Detect which cell encompasses the target text, then output its [x, y] center coordinate. 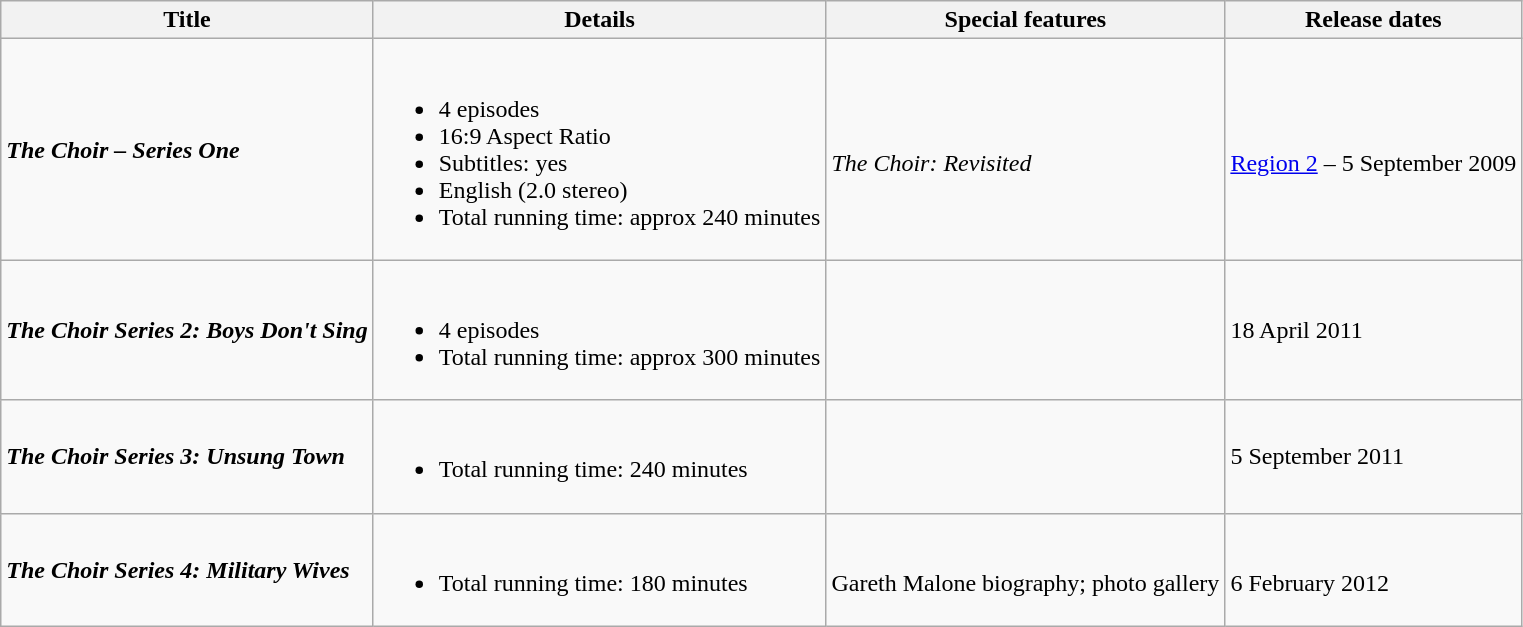
Special features [1026, 20]
18 April 2011 [1374, 330]
Title [187, 20]
The Choir Series 4: Military Wives [187, 570]
4 episodesTotal running time: approx 300 minutes [600, 330]
The Choir – Series One [187, 150]
4 episodes16:9 Aspect RatioSubtitles: yesEnglish (2.0 stereo)Total running time: approx 240 minutes [600, 150]
5 September 2011 [1374, 456]
The Choir: Revisited [1026, 150]
Region 2 – 5 September 2009 [1374, 150]
The Choir Series 3: Unsung Town [187, 456]
Total running time: 240 minutes [600, 456]
Total running time: 180 minutes [600, 570]
6 February 2012 [1374, 570]
Details [600, 20]
The Choir Series 2: Boys Don't Sing [187, 330]
Gareth Malone biography; photo gallery [1026, 570]
Release dates [1374, 20]
